Return the (x, y) coordinate for the center point of the cell that contains the specified text.  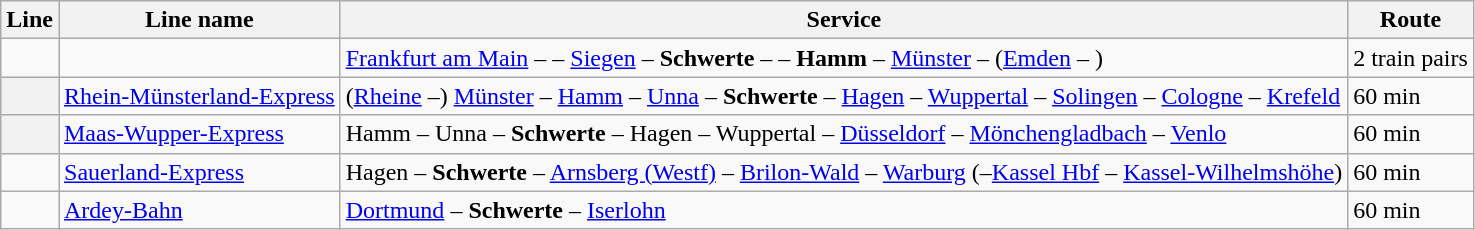
Line (30, 20)
2 train pairs (1411, 58)
Sauerland-Express (199, 172)
(Rheine –) Münster – Hamm – Unna – Schwerte – Hagen – Wuppertal – Solingen – Cologne – Krefeld (844, 96)
Maas-Wupper-Express (199, 134)
Hamm – Unna – Schwerte – Hagen – Wuppertal – Düsseldorf – Mönchengladbach – Venlo (844, 134)
Dortmund – Schwerte – Iserlohn (844, 210)
Line name (199, 20)
Hagen – Schwerte – Arnsberg (Westf) – Brilon-Wald – Warburg (–Kassel Hbf – Kassel-Wilhelmshöhe) (844, 172)
Route (1411, 20)
Service (844, 20)
Frankfurt am Main – – Siegen – Schwerte – – Hamm – Münster – (Emden – ) (844, 58)
Rhein-Münsterland-Express (199, 96)
Ardey-Bahn (199, 210)
